Locate the cell with the specified text and output its [x, y] center coordinate. 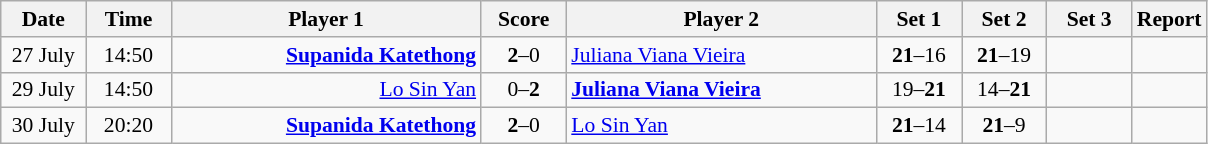
Time [128, 19]
20:20 [128, 126]
21–16 [918, 55]
Player 2 [721, 19]
Score [524, 19]
Set 1 [918, 19]
Set 3 [1090, 19]
Player 1 [326, 19]
0–2 [524, 90]
Set 2 [1004, 19]
Date [44, 19]
21–9 [1004, 126]
21–19 [1004, 55]
29 July [44, 90]
21–14 [918, 126]
19–21 [918, 90]
27 July [44, 55]
14–21 [1004, 90]
Report [1170, 19]
30 July [44, 126]
